Return [X, Y] of the center of cell containing provided text 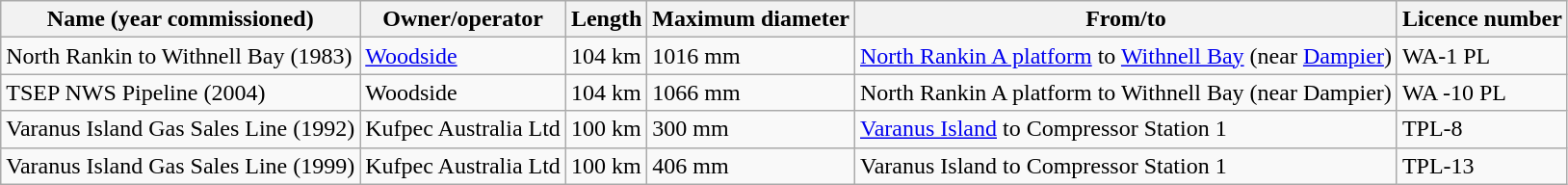
WA -10 PL [1481, 92]
TSEP NWS Pipeline (2004) [181, 92]
WA-1 PL [1481, 56]
406 mm [751, 166]
Owner/operator [463, 19]
1016 mm [751, 56]
Name (year commissioned) [181, 19]
From/to [1127, 19]
300 mm [751, 129]
1066 mm [751, 92]
Length [606, 19]
Maximum diameter [751, 19]
Varanus Island Gas Sales Line (1999) [181, 166]
Varanus Island Gas Sales Line (1992) [181, 129]
TPL-8 [1481, 129]
North Rankin to Withnell Bay (1983) [181, 56]
TPL-13 [1481, 166]
Licence number [1481, 19]
